Determine the [X, Y] coordinate at the center of the cell enclosing the given text.  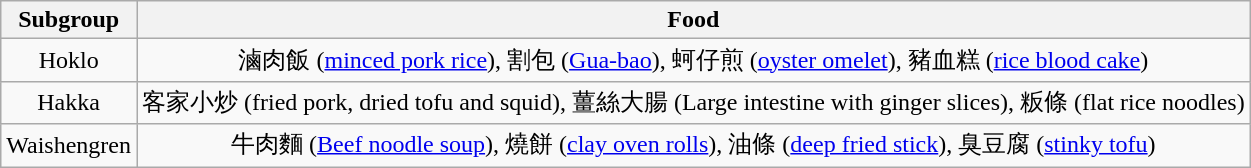
Hoklo [69, 60]
Waishengren [69, 146]
Hakka [69, 102]
牛肉麵 (Beef noodle soup), 燒餅 (clay oven rolls), 油條 (deep fried stick), 臭豆腐 (stinky tofu) [693, 146]
Subgroup [69, 20]
Food [693, 20]
滷肉飯 (minced pork rice), 割包 (Gua-bao), 蚵仔煎 (oyster omelet), 豬血糕 (rice blood cake) [693, 60]
客家小炒 (fried pork, dried tofu and squid), 薑絲大腸 (Large intestine with ginger slices), 粄條 (flat rice noodles) [693, 102]
